From the cell containing the given text, extract its center point as (X, Y) coordinate. 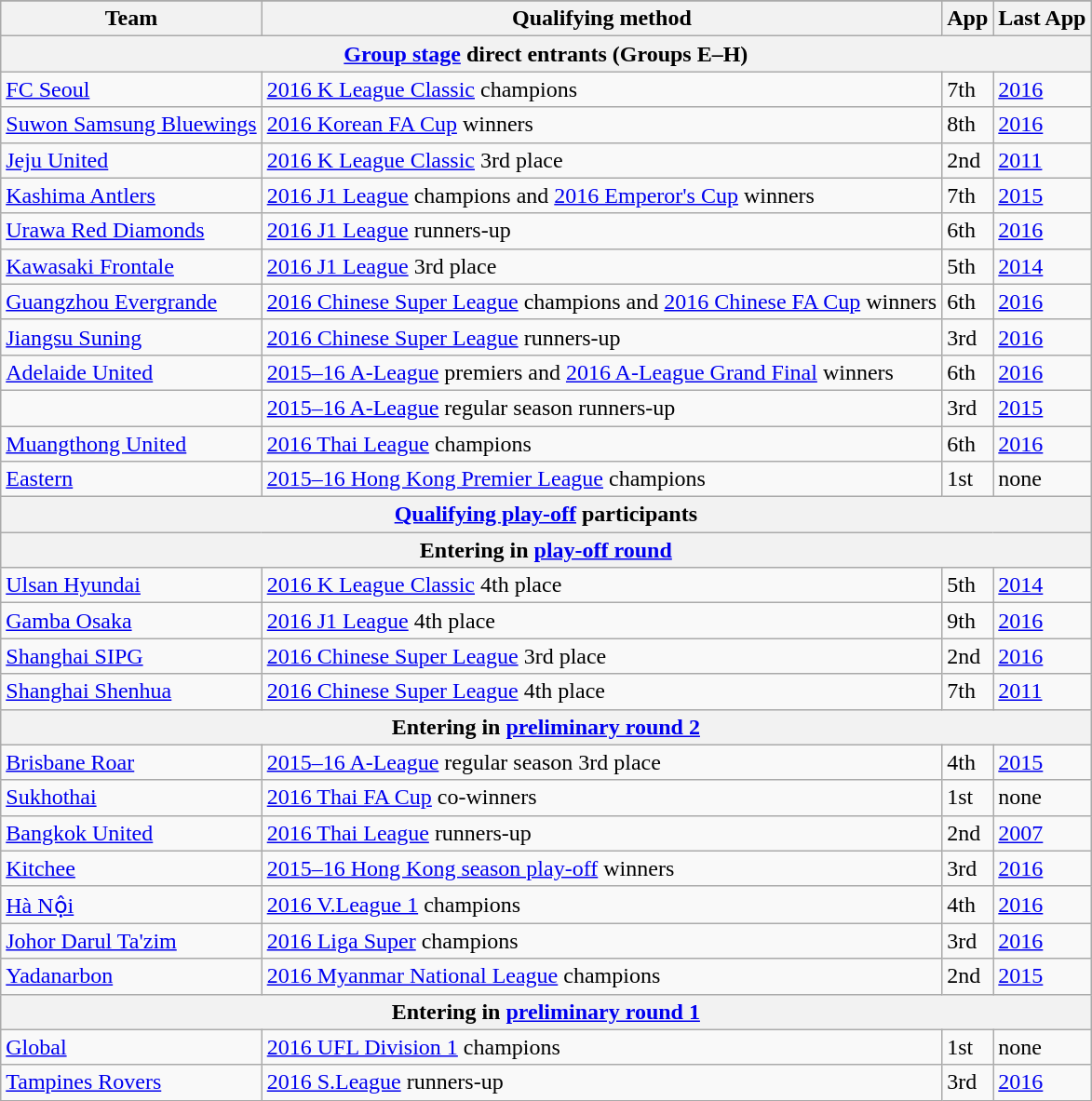
Johor Darul Ta'zim (131, 941)
Entering in preliminary round 2 (546, 727)
2015–16 Hong Kong Premier League champions (601, 479)
Bangkok United (131, 833)
2015–16 Hong Kong season play-off winners (601, 868)
Suwon Samsung Bluewings (131, 125)
Shanghai SIPG (131, 656)
2016 S.League runners-up (601, 1082)
2007 (1043, 833)
App (968, 19)
2016 Chinese Super League runners-up (601, 337)
Entering in play-off round (546, 550)
Shanghai Shenhua (131, 691)
FC Seoul (131, 89)
8th (968, 125)
2016 Myanmar National League champions (601, 976)
2016 J1 League 4th place (601, 621)
2016 Thai League champions (601, 444)
Sukhothai (131, 798)
2016 Thai FA Cup co-winners (601, 798)
Eastern (131, 479)
Adelaide United (131, 372)
Jiangsu Suning (131, 337)
Global (131, 1047)
2016 Liga Super champions (601, 941)
2016 Chinese Super League champions and 2016 Chinese FA Cup winners (601, 302)
Jeju United (131, 160)
2016 Chinese Super League 3rd place (601, 656)
Team (131, 19)
2015–16 A-League regular season 3rd place (601, 762)
Muangthong United (131, 444)
2016 K League Classic 4th place (601, 585)
2016 V.League 1 champions (601, 905)
Urawa Red Diamonds (131, 231)
Kashima Antlers (131, 195)
2016 J1 League 3rd place (601, 266)
Yadanarbon (131, 976)
Brisbane Roar (131, 762)
Gamba Osaka (131, 621)
Guangzhou Evergrande (131, 302)
Hà Nội (131, 905)
2016 Thai League runners-up (601, 833)
2016 Korean FA Cup winners (601, 125)
Tampines Rovers (131, 1082)
2016 Chinese Super League 4th place (601, 691)
Last App (1043, 19)
Kitchee (131, 868)
Group stage direct entrants (Groups E–H) (546, 54)
2016 UFL Division 1 champions (601, 1047)
Kawasaki Frontale (131, 266)
2015–16 A-League regular season runners-up (601, 408)
Entering in preliminary round 1 (546, 1012)
2016 J1 League champions and 2016 Emperor's Cup winners (601, 195)
9th (968, 621)
2016 K League Classic champions (601, 89)
2015–16 A-League premiers and 2016 A-League Grand Final winners (601, 372)
Qualifying method (601, 19)
Ulsan Hyundai (131, 585)
2016 J1 League runners-up (601, 231)
2016 K League Classic 3rd place (601, 160)
Qualifying play-off participants (546, 515)
